Find where the given text appears and provide that cell's center as [X, Y] coordinate. 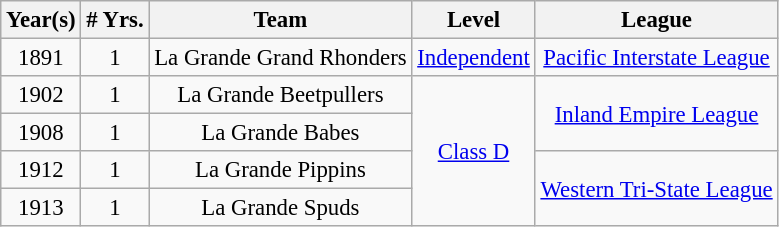
1913 [41, 208]
La Grande Spuds [280, 208]
Level [474, 20]
Class D [474, 151]
# Yrs. [115, 20]
Year(s) [41, 20]
1912 [41, 170]
La Grande Pippins [280, 170]
Western Tri-State League [656, 188]
1891 [41, 58]
League [656, 20]
1908 [41, 133]
Inland Empire League [656, 114]
Independent [474, 58]
Pacific Interstate League [656, 58]
Team [280, 20]
1902 [41, 95]
La Grande Babes [280, 133]
La Grande Grand Rhonders [280, 58]
La Grande Beetpullers [280, 95]
